Return (x, y) of the center of cell containing provided text 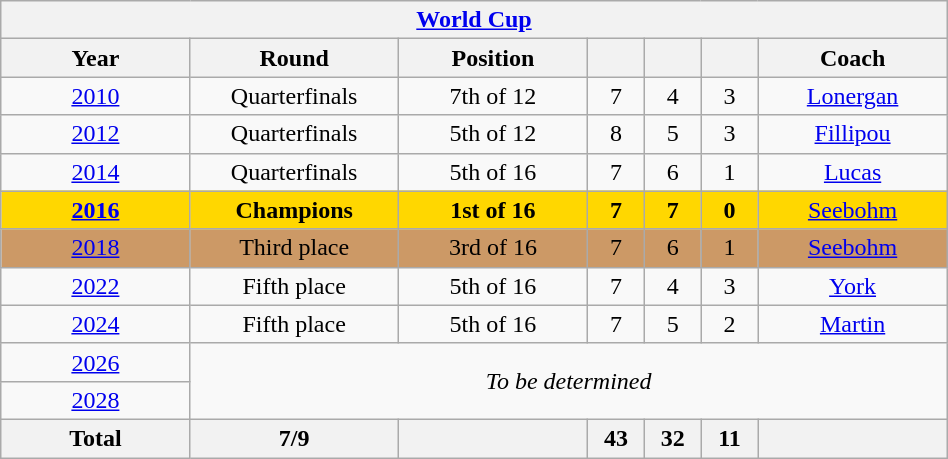
Martin (852, 324)
7th of 12 (492, 96)
Coach (852, 58)
2024 (96, 324)
2010 (96, 96)
Lucas (852, 172)
Round (294, 58)
Position (492, 58)
To be determined (568, 381)
2018 (96, 248)
Fillipou (852, 134)
2012 (96, 134)
11 (730, 438)
1st of 16 (492, 210)
Champions (294, 210)
Year (96, 58)
World Cup (474, 20)
Total (96, 438)
7/9 (294, 438)
8 (616, 134)
York (852, 286)
43 (616, 438)
32 (672, 438)
2016 (96, 210)
2026 (96, 362)
3rd of 16 (492, 248)
Third place (294, 248)
2014 (96, 172)
0 (730, 210)
Lonergan (852, 96)
2022 (96, 286)
2028 (96, 400)
5th of 12 (492, 134)
2 (730, 324)
